Find where the given text appears and provide that cell's center as [X, Y] coordinate. 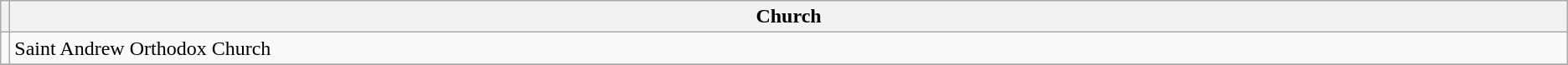
Church [789, 17]
Saint Andrew Orthodox Church [789, 48]
